Determine the (x, y) coordinate at the center of the cell enclosing the given text.  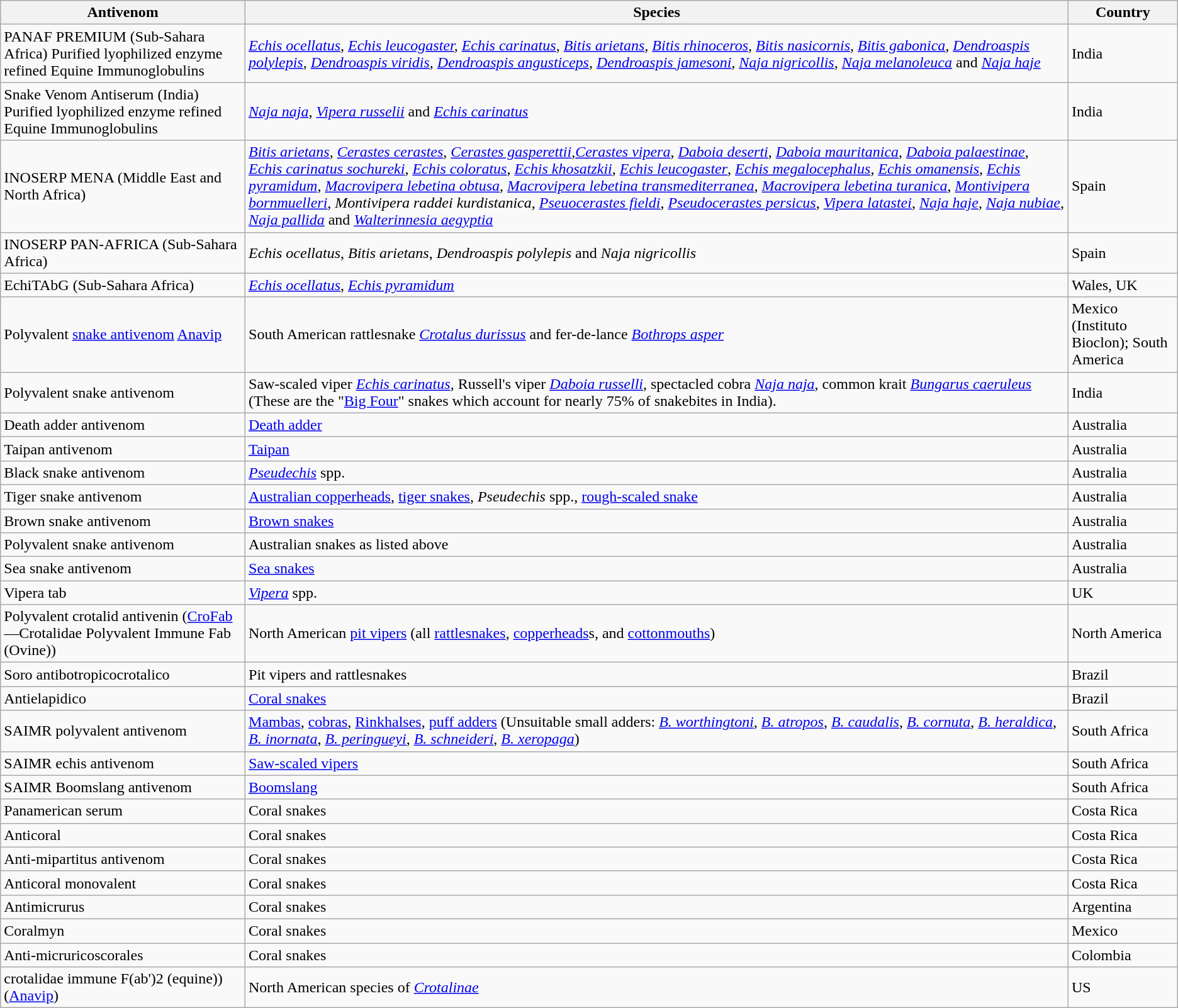
Echis ocellatus, Echis pyramidum (657, 285)
Anticoral (123, 835)
Soro antibotropicocrotalico (123, 675)
Taipan (657, 449)
Colombia (1123, 955)
Tiger snake antivenom (123, 496)
Polyvalent snake antivenom Anavip (123, 335)
Mexico (Instituto Bioclon); South America (1123, 335)
Argentina (1123, 907)
North America (1123, 634)
Sea snake antivenom (123, 569)
Brown snake antivenom (123, 520)
Panamerican serum (123, 811)
Naja naja, Vipera russelii and Echis carinatus (657, 111)
North American species of Crotalinae (657, 988)
SAIMR Boomslang antivenom (123, 787)
Pseudechis spp. (657, 473)
INOSERP MENA (Middle East and North Africa) (123, 186)
Coralmyn (123, 931)
Species (657, 13)
Brown snakes (657, 520)
EchiTAbG (Sub-Sahara Africa) (123, 285)
Boomslang (657, 787)
Antielapidico (123, 698)
Vipera tab (123, 593)
US (1123, 988)
Vipera spp. (657, 593)
Australian snakes as listed above (657, 545)
UK (1123, 593)
South American rattlesnake Crotalus durissus and fer-de-lance Bothrops asper (657, 335)
Anticoral monovalent (123, 883)
Saw-scaled vipers (657, 763)
Echis ocellatus, Bitis arietans, Dendroaspis polylepis and Naja nigricollis (657, 253)
SAIMR polyvalent antivenom (123, 731)
Australian copperheads, tiger snakes, Pseudechis spp., rough-scaled snake (657, 496)
Death adder antivenom (123, 425)
Sea snakes (657, 569)
Anti-mipartitus antivenom (123, 859)
Anti-micruricoscorales (123, 955)
SAIMR echis antivenom (123, 763)
Snake Venom Antiserum (India) Purified lyophilized enzyme refined Equine Immunoglobulins (123, 111)
INOSERP PAN-AFRICA (Sub-Sahara Africa) (123, 253)
Mexico (1123, 931)
PANAF PREMIUM (Sub-Sahara Africa) Purified lyophilized enzyme refined Equine Immunoglobulins (123, 53)
Black snake antivenom (123, 473)
Taipan antivenom (123, 449)
North American pit vipers (all rattlesnakes, copperheadss, and cottonmouths) (657, 634)
Antimicrurus (123, 907)
Death adder (657, 425)
Pit vipers and rattlesnakes (657, 675)
Country (1123, 13)
crotalidae immune F(ab')2 (equine)) (Anavip) (123, 988)
Antivenom (123, 13)
Polyvalent crotalid antivenin (CroFab—Crotalidae Polyvalent Immune Fab (Ovine)) (123, 634)
Wales, UK (1123, 285)
